Search for the cell housing the specified text and yield its (x, y) center coordinate. 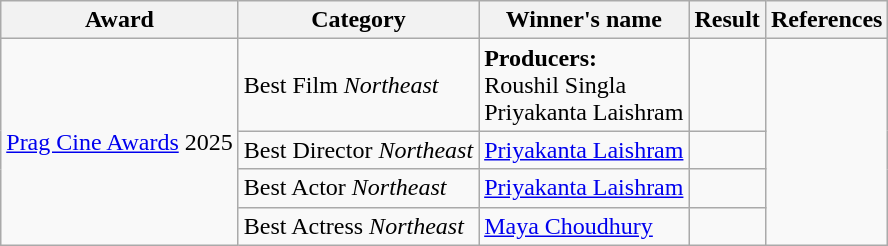
Award (120, 20)
Best Director Northeast (358, 150)
Prag Cine Awards 2025 (120, 142)
References (826, 20)
Producers:Roushil SinglaPriyakanta Laishram (584, 85)
Result (727, 20)
Maya Choudhury (584, 226)
Winner's name (584, 20)
Best Actress Northeast (358, 226)
Best Actor Northeast (358, 188)
Best Film Northeast (358, 85)
Category (358, 20)
